Search for the cell housing the specified text and yield its [x, y] center coordinate. 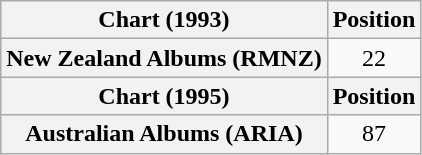
Chart (1995) [164, 96]
New Zealand Albums (RMNZ) [164, 58]
87 [374, 134]
Australian Albums (ARIA) [164, 134]
Chart (1993) [164, 20]
22 [374, 58]
